For the text-containing cell, return its midpoint in [X, Y] coordinate format. 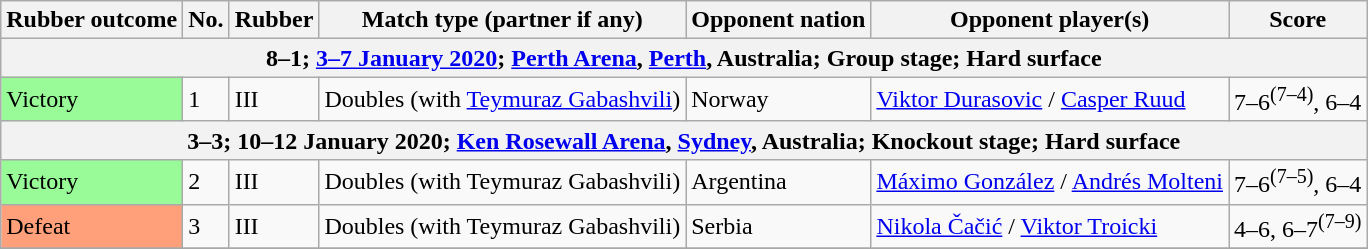
Opponent player(s) [1050, 20]
Viktor Durasovic / Casper Ruud [1050, 100]
Defeat [92, 226]
Argentina [778, 182]
3 [206, 226]
Score [1297, 20]
8–1; 3–7 January 2020; Perth Arena, Perth, Australia; Group stage; Hard surface [684, 58]
7–6(7–4), 6–4 [1297, 100]
Nikola Čačić / Viktor Troicki [1050, 226]
Rubber [274, 20]
1 [206, 100]
Serbia [778, 226]
Máximo González / Andrés Molteni [1050, 182]
7–6(7–5), 6–4 [1297, 182]
Match type (partner if any) [502, 20]
3–3; 10–12 January 2020; Ken Rosewall Arena, Sydney, Australia; Knockout stage; Hard surface [684, 140]
Opponent nation [778, 20]
Norway [778, 100]
Rubber outcome [92, 20]
4–6, 6–7(7–9) [1297, 226]
2 [206, 182]
No. [206, 20]
